Return [X, Y] of the center of cell containing provided text 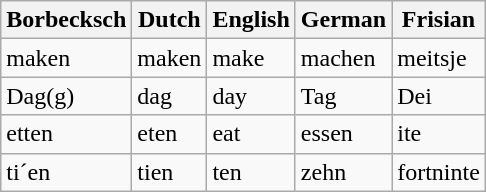
ite [439, 134]
Dag(g) [66, 96]
Dei [439, 96]
make [251, 58]
Tag [343, 96]
etten [66, 134]
ti´en [66, 172]
fortninte [439, 172]
day [251, 96]
English [251, 20]
essen [343, 134]
Frisian [439, 20]
ten [251, 172]
Borbecksch [66, 20]
eat [251, 134]
meitsje [439, 58]
German [343, 20]
zehn [343, 172]
machen [343, 58]
Dutch [170, 20]
dag [170, 96]
tien [170, 172]
eten [170, 134]
